Extract the (X, Y) coordinate from the center of the cell holding the provided text.  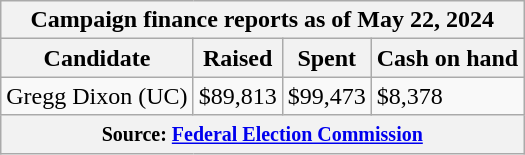
Cash on hand (447, 58)
Raised (238, 58)
$99,473 (326, 96)
Spent (326, 58)
Gregg Dixon (UC) (97, 96)
Source: Federal Election Commission (262, 134)
$89,813 (238, 96)
Campaign finance reports as of May 22, 2024 (262, 20)
Candidate (97, 58)
$8,378 (447, 96)
